Find where the given text appears and provide that cell's center as [X, Y] coordinate. 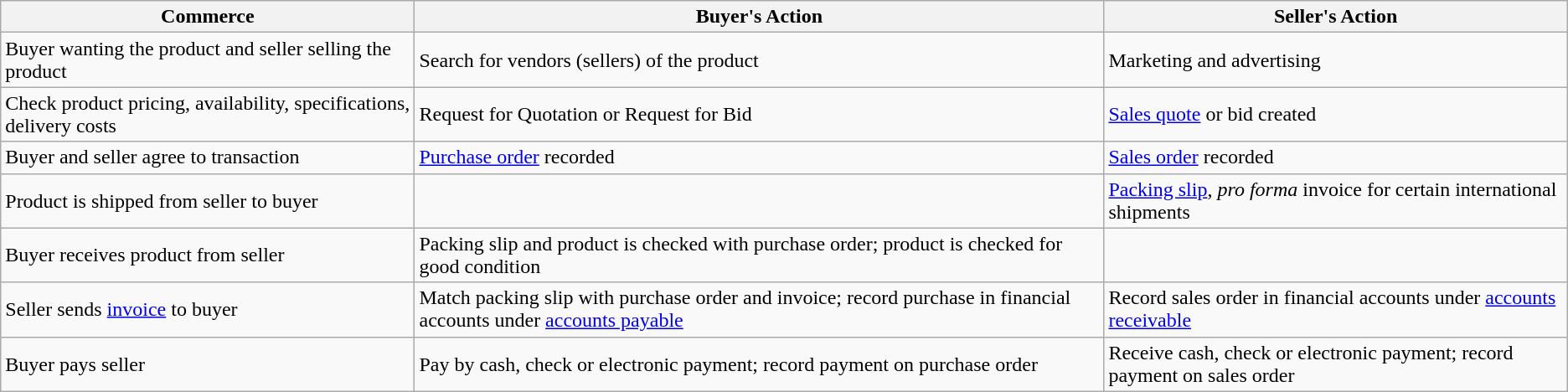
Request for Quotation or Request for Bid [759, 114]
Check product pricing, availability, specifications, delivery costs [208, 114]
Buyer wanting the product and seller selling the product [208, 60]
Buyer pays seller [208, 364]
Buyer's Action [759, 17]
Receive cash, check or electronic payment; record payment on sales order [1335, 364]
Product is shipped from seller to buyer [208, 201]
Packing slip, pro forma invoice for certain international shipments [1335, 201]
Buyer and seller agree to transaction [208, 157]
Record sales order in financial accounts under accounts receivable [1335, 310]
Seller's Action [1335, 17]
Pay by cash, check or electronic payment; record payment on purchase order [759, 364]
Marketing and advertising [1335, 60]
Buyer receives product from seller [208, 255]
Sales order recorded [1335, 157]
Packing slip and product is checked with purchase order; product is checked for good condition [759, 255]
Match packing slip with purchase order and invoice; record purchase in financial accounts under accounts payable [759, 310]
Search for vendors (sellers) of the product [759, 60]
Seller sends invoice to buyer [208, 310]
Purchase order recorded [759, 157]
Sales quote or bid created [1335, 114]
Commerce [208, 17]
